Determine the (x, y) coordinate at the center of the cell enclosing the given text.  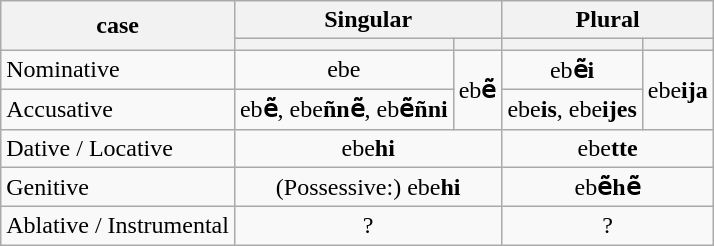
ebeija (678, 90)
Dative / Locative (118, 148)
Nominative (118, 70)
Ablative / Instrumental (118, 226)
ebehi (368, 148)
ebeis, ebeijes (572, 109)
ebẽ (478, 90)
ebẽhẽ (608, 187)
Singular (368, 20)
ebette (608, 148)
(Possessive:) ebehi (368, 187)
ebẽi (572, 70)
Genitive (118, 187)
Accusative (118, 109)
case (118, 26)
ebe (344, 70)
ebẽ, ebeñnẽ, ebẽñni (344, 109)
Plural (608, 20)
